Output the [x, y] coordinate of the center of the cell containing the given text.  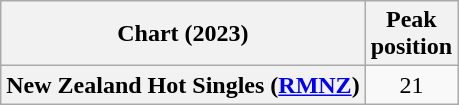
Chart (2023) [183, 34]
Peakposition [411, 34]
21 [411, 85]
New Zealand Hot Singles (RMNZ) [183, 85]
